For the text-containing cell, return its midpoint in [x, y] coordinate format. 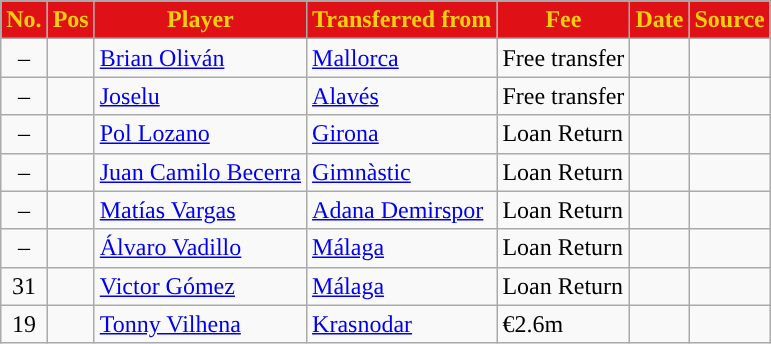
Date [660, 20]
Transferred from [402, 20]
Girona [402, 134]
Juan Camilo Becerra [200, 172]
Alavés [402, 96]
Gimnàstic [402, 172]
Source [730, 20]
Pos [70, 20]
Adana Demirspor [402, 210]
Krasnodar [402, 324]
Álvaro Vadillo [200, 248]
Player [200, 20]
Matías Vargas [200, 210]
€2.6m [564, 324]
19 [24, 324]
Pol Lozano [200, 134]
Victor Gómez [200, 286]
Tonny Vilhena [200, 324]
Fee [564, 20]
Mallorca [402, 58]
No. [24, 20]
Brian Oliván [200, 58]
Joselu [200, 96]
31 [24, 286]
